Scan for the cell matching the given text and deliver its (x, y) coordinate at center. 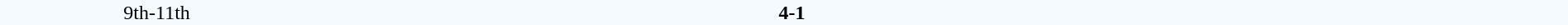
9th-11th (157, 12)
4-1 (791, 12)
